Return [x, y] of the center of cell containing provided text 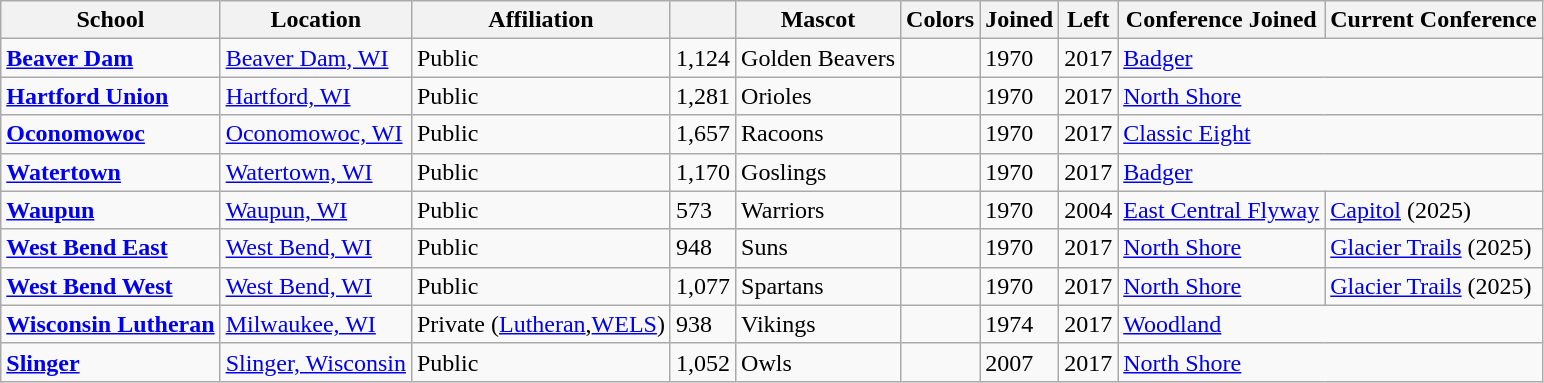
Current Conference [1434, 20]
1974 [1020, 324]
1,052 [702, 362]
938 [702, 324]
1,124 [702, 58]
Owls [818, 362]
Mascot [818, 20]
West Bend West [110, 286]
Milwaukee, WI [316, 324]
Racoons [818, 134]
1,657 [702, 134]
Conference Joined [1222, 20]
Beaver Dam [110, 58]
Suns [818, 248]
Private (Lutheran,WELS) [540, 324]
Joined [1020, 20]
Waupun, WI [316, 210]
Capitol (2025) [1434, 210]
East Central Flyway [1222, 210]
Oconomowoc [110, 134]
Watertown, WI [316, 172]
Oconomowoc, WI [316, 134]
948 [702, 248]
1,077 [702, 286]
Left [1088, 20]
Orioles [818, 96]
Waupun [110, 210]
Watertown [110, 172]
Slinger, Wisconsin [316, 362]
2004 [1088, 210]
Colors [940, 20]
Slinger [110, 362]
2007 [1020, 362]
West Bend East [110, 248]
School [110, 20]
Golden Beavers [818, 58]
Wisconsin Lutheran [110, 324]
Goslings [818, 172]
Woodland [1330, 324]
1,281 [702, 96]
Location [316, 20]
Hartford, WI [316, 96]
Spartans [818, 286]
573 [702, 210]
Affiliation [540, 20]
Beaver Dam, WI [316, 58]
Warriors [818, 210]
Classic Eight [1330, 134]
1,170 [702, 172]
Hartford Union [110, 96]
Vikings [818, 324]
